Provide the (x, y) coordinate of the cell's center where the given text is located.  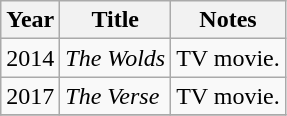
Title (116, 20)
2014 (30, 58)
Year (30, 20)
Notes (228, 20)
2017 (30, 96)
The Verse (116, 96)
The Wolds (116, 58)
